Scan for the cell matching the given text and deliver its [X, Y] coordinate at center. 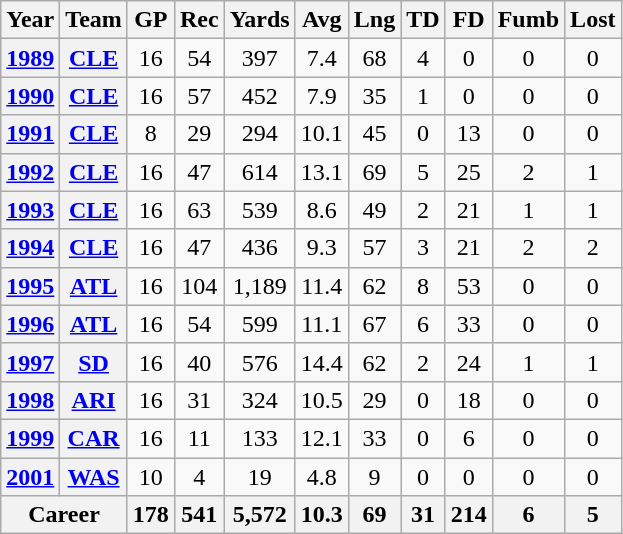
10.5 [322, 400]
53 [468, 286]
1999 [30, 438]
452 [260, 96]
541 [199, 515]
68 [374, 58]
Career [64, 515]
45 [374, 134]
1993 [30, 210]
18 [468, 400]
1990 [30, 96]
Rec [199, 20]
1989 [30, 58]
11.1 [322, 324]
Year [30, 20]
2001 [30, 477]
1997 [30, 362]
13.1 [322, 172]
1994 [30, 248]
11.4 [322, 286]
104 [199, 286]
178 [150, 515]
1995 [30, 286]
539 [260, 210]
1996 [30, 324]
SD [94, 362]
1992 [30, 172]
40 [199, 362]
3 [423, 248]
67 [374, 324]
324 [260, 400]
Avg [322, 20]
11 [199, 438]
WAS [94, 477]
10.3 [322, 515]
214 [468, 515]
GP [150, 20]
7.4 [322, 58]
7.9 [322, 96]
10 [150, 477]
614 [260, 172]
Lost [593, 20]
12.1 [322, 438]
4.8 [322, 477]
5,572 [260, 515]
1,189 [260, 286]
294 [260, 134]
9 [374, 477]
133 [260, 438]
14.4 [322, 362]
1991 [30, 134]
Team [94, 20]
19 [260, 477]
ARI [94, 400]
9.3 [322, 248]
436 [260, 248]
576 [260, 362]
63 [199, 210]
24 [468, 362]
49 [374, 210]
FD [468, 20]
35 [374, 96]
13 [468, 134]
TD [423, 20]
Lng [374, 20]
Yards [260, 20]
8.6 [322, 210]
599 [260, 324]
1998 [30, 400]
CAR [94, 438]
10.1 [322, 134]
Fumb [528, 20]
397 [260, 58]
25 [468, 172]
